From the cell containing the given text, extract its center point as (x, y) coordinate. 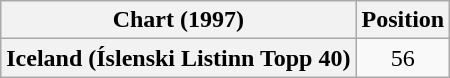
56 (403, 58)
Iceland (Íslenski Listinn Topp 40) (178, 58)
Position (403, 20)
Chart (1997) (178, 20)
